Scan for the cell matching the given text and deliver its [x, y] coordinate at center. 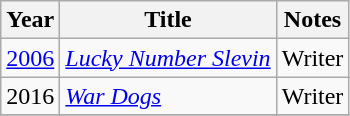
War Dogs [168, 96]
Title [168, 20]
2006 [30, 58]
Lucky Number Slevin [168, 58]
Year [30, 20]
Notes [312, 20]
2016 [30, 96]
